Search for the cell housing the specified text and yield its (X, Y) center coordinate. 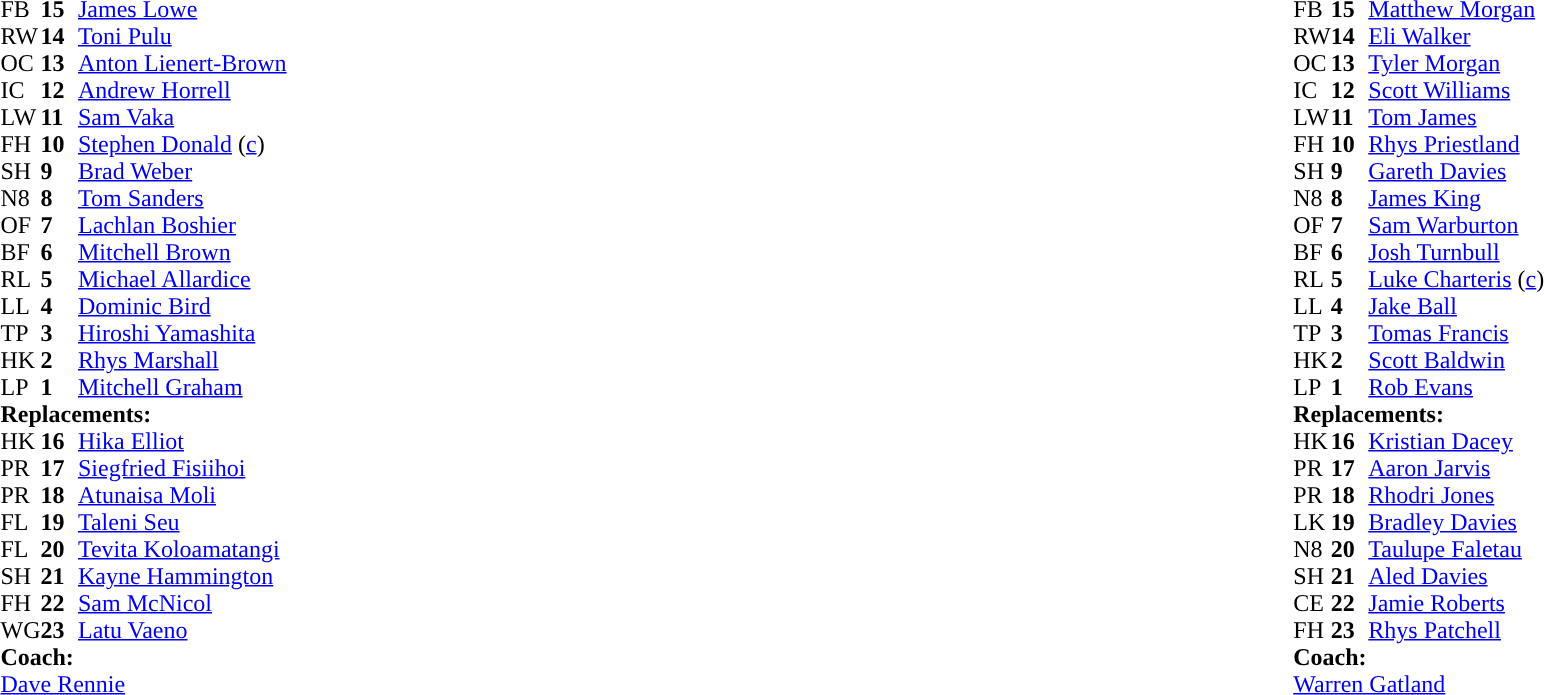
Brad Weber (182, 172)
Andrew Horrell (182, 90)
Tom Sanders (182, 198)
Rhodri Jones (1456, 496)
WG (20, 630)
Hika Elliot (182, 442)
Rob Evans (1456, 388)
Mitchell Graham (182, 388)
Jamie Roberts (1456, 604)
Tom James (1456, 118)
Taulupe Faletau (1456, 550)
Sam Vaka (182, 118)
Bradley Davies (1456, 522)
Anton Lienert-Brown (182, 64)
Rhys Patchell (1456, 630)
Scott Williams (1456, 90)
Aled Davies (1456, 576)
Josh Turnbull (1456, 252)
Rhys Priestland (1456, 144)
CE (1312, 604)
Tomas Francis (1456, 334)
Hiroshi Yamashita (182, 334)
Eli Walker (1456, 36)
Kristian Dacey (1456, 442)
Stephen Donald (c) (182, 144)
Scott Baldwin (1456, 360)
Tevita Koloamatangi (182, 550)
Sam McNicol (182, 604)
Toni Pulu (182, 36)
Gareth Davies (1456, 172)
Rhys Marshall (182, 360)
Aaron Jarvis (1456, 468)
Mitchell Brown (182, 252)
Atunaisa Moli (182, 496)
James King (1456, 198)
Michael Allardice (182, 280)
Latu Vaeno (182, 630)
Luke Charteris (c) (1456, 280)
Tyler Morgan (1456, 64)
Sam Warburton (1456, 226)
Kayne Hammington (182, 576)
Taleni Seu (182, 522)
Lachlan Boshier (182, 226)
Siegfried Fisiihoi (182, 468)
Jake Ball (1456, 306)
Dominic Bird (182, 306)
LK (1312, 522)
